Extract the [X, Y] coordinate from the center of the cell holding the provided text.  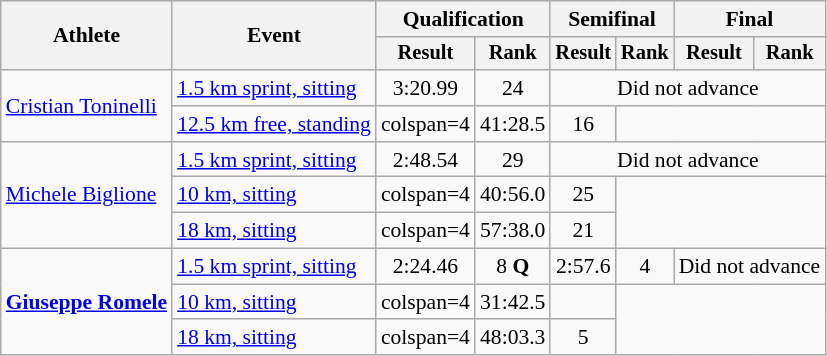
Semifinal [612, 19]
57:38.0 [512, 231]
25 [583, 195]
2:24.46 [426, 267]
Giuseppe Romele [86, 302]
40:56.0 [512, 195]
Final [750, 19]
5 [583, 338]
12.5 km free, standing [274, 124]
31:42.5 [512, 302]
Cristian Toninelli [86, 106]
Qualification [464, 19]
Athlete [86, 36]
24 [512, 88]
Michele Biglione [86, 196]
2:57.6 [583, 267]
29 [512, 160]
2:48.54 [426, 160]
Event [274, 36]
21 [583, 231]
8 Q [512, 267]
41:28.5 [512, 124]
4 [645, 267]
48:03.3 [512, 338]
3:20.99 [426, 88]
16 [583, 124]
